Detect which cell encompasses the target text, then output its (X, Y) center coordinate. 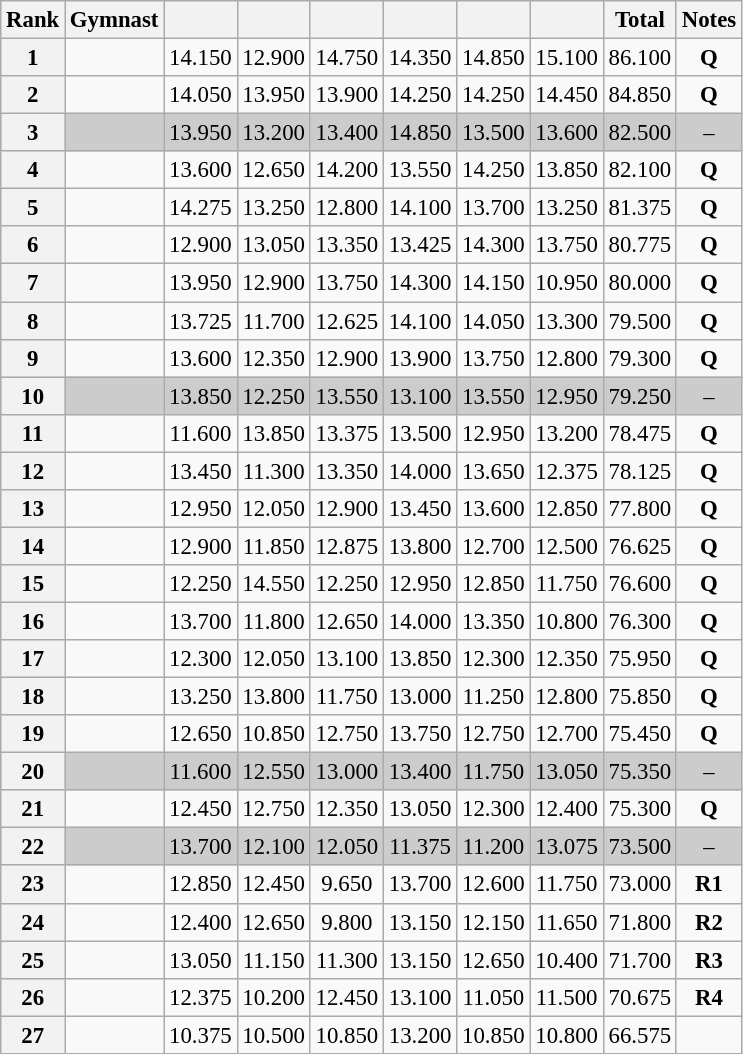
75.950 (640, 659)
75.300 (640, 809)
11.050 (494, 997)
80.000 (640, 283)
82.500 (640, 133)
14.550 (274, 584)
7 (33, 283)
86.100 (640, 58)
23 (33, 885)
12.625 (346, 321)
14.200 (346, 170)
10.400 (566, 960)
6 (33, 245)
Notes (708, 20)
15 (33, 584)
10.375 (200, 1035)
13.300 (566, 321)
Rank (33, 20)
Gymnast (114, 20)
14 (33, 546)
78.475 (640, 433)
82.100 (640, 170)
12.550 (274, 772)
8 (33, 321)
11.150 (274, 960)
13.375 (346, 433)
71.700 (640, 960)
14.350 (420, 58)
10 (33, 396)
R1 (708, 885)
70.675 (640, 997)
75.850 (640, 697)
26 (33, 997)
79.500 (640, 321)
27 (33, 1035)
R4 (708, 997)
73.000 (640, 885)
71.800 (640, 922)
9 (33, 358)
76.300 (640, 621)
78.125 (640, 471)
66.575 (640, 1035)
13.075 (566, 847)
11.800 (274, 621)
84.850 (640, 95)
80.775 (640, 245)
11.200 (494, 847)
12.600 (494, 885)
16 (33, 621)
11.850 (274, 546)
13.650 (494, 471)
21 (33, 809)
14.750 (346, 58)
77.800 (640, 509)
11.500 (566, 997)
12 (33, 471)
75.450 (640, 734)
22 (33, 847)
Total (640, 20)
12.100 (274, 847)
R3 (708, 960)
12.150 (494, 922)
25 (33, 960)
20 (33, 772)
76.600 (640, 584)
19 (33, 734)
79.300 (640, 358)
12.500 (566, 546)
73.500 (640, 847)
13 (33, 509)
13.725 (200, 321)
11.650 (566, 922)
76.625 (640, 546)
17 (33, 659)
9.800 (346, 922)
12.875 (346, 546)
R2 (708, 922)
4 (33, 170)
11.250 (494, 697)
81.375 (640, 208)
13.425 (420, 245)
79.250 (640, 396)
2 (33, 95)
5 (33, 208)
1 (33, 58)
3 (33, 133)
11 (33, 433)
9.650 (346, 885)
14.450 (566, 95)
10.500 (274, 1035)
10.950 (566, 283)
24 (33, 922)
11.375 (420, 847)
18 (33, 697)
14.275 (200, 208)
75.350 (640, 772)
10.200 (274, 997)
11.700 (274, 321)
15.100 (566, 58)
